Locate the cell with the specified text and output its [X, Y] center coordinate. 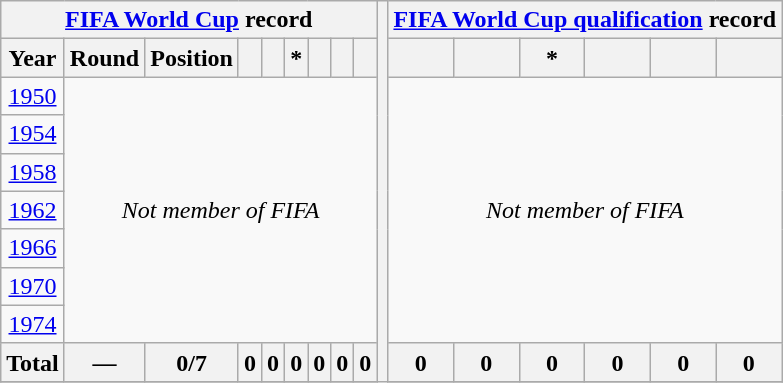
1954 [33, 134]
Year [33, 58]
FIFA World Cup record [189, 20]
1974 [33, 324]
Round [104, 58]
1970 [33, 286]
1962 [33, 210]
— [104, 362]
Position [192, 58]
1966 [33, 248]
0/7 [192, 362]
Total [33, 362]
1950 [33, 96]
FIFA World Cup qualification record [585, 20]
1958 [33, 172]
